Provide the [X, Y] coordinate of the cell's center where the given text is located.  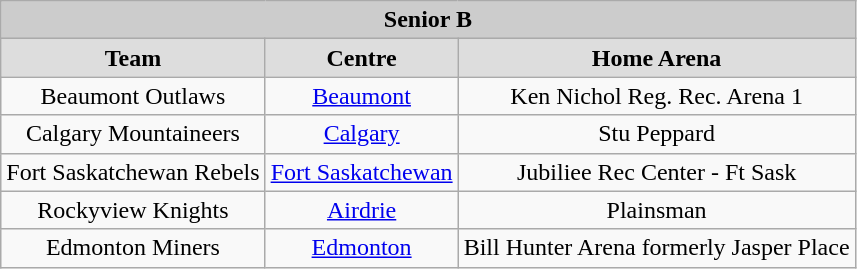
Bill Hunter Arena formerly Jasper Place [656, 248]
Ken Nichol Reg. Rec. Arena 1 [656, 96]
Edmonton [362, 248]
Fort Saskatchewan Rebels [133, 172]
Jubiliee Rec Center - Ft Sask [656, 172]
Senior B [428, 20]
Calgary Mountaineers [133, 134]
Airdrie [362, 210]
Calgary [362, 134]
Team [133, 58]
Stu Peppard [656, 134]
Beaumont Outlaws [133, 96]
Rockyview Knights [133, 210]
Home Arena [656, 58]
Edmonton Miners [133, 248]
Fort Saskatchewan [362, 172]
Plainsman [656, 210]
Centre [362, 58]
Beaumont [362, 96]
